Pinpoint the cell where the given text exists, returning its [X, Y] midpoint coordinate. 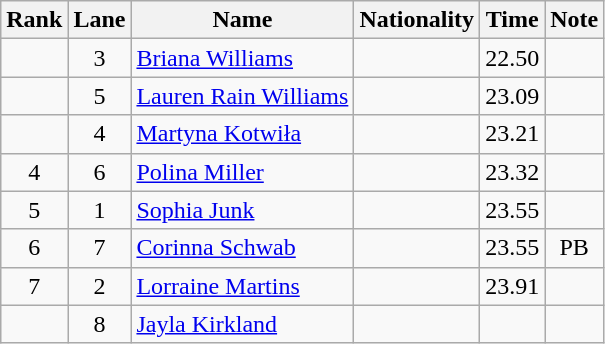
Nationality [417, 20]
1 [100, 210]
23.91 [512, 286]
Time [512, 20]
Corinna Schwab [242, 248]
Sophia Junk [242, 210]
Briana Williams [242, 58]
3 [100, 58]
Lane [100, 20]
Martyna Kotwiła [242, 134]
Lauren Rain Williams [242, 96]
Rank [34, 20]
Jayla Kirkland [242, 324]
PB [574, 248]
23.32 [512, 172]
Note [574, 20]
Name [242, 20]
Polina Miller [242, 172]
2 [100, 286]
Lorraine Martins [242, 286]
23.21 [512, 134]
22.50 [512, 58]
8 [100, 324]
23.09 [512, 96]
